Return (X, Y) of the center of cell containing provided text 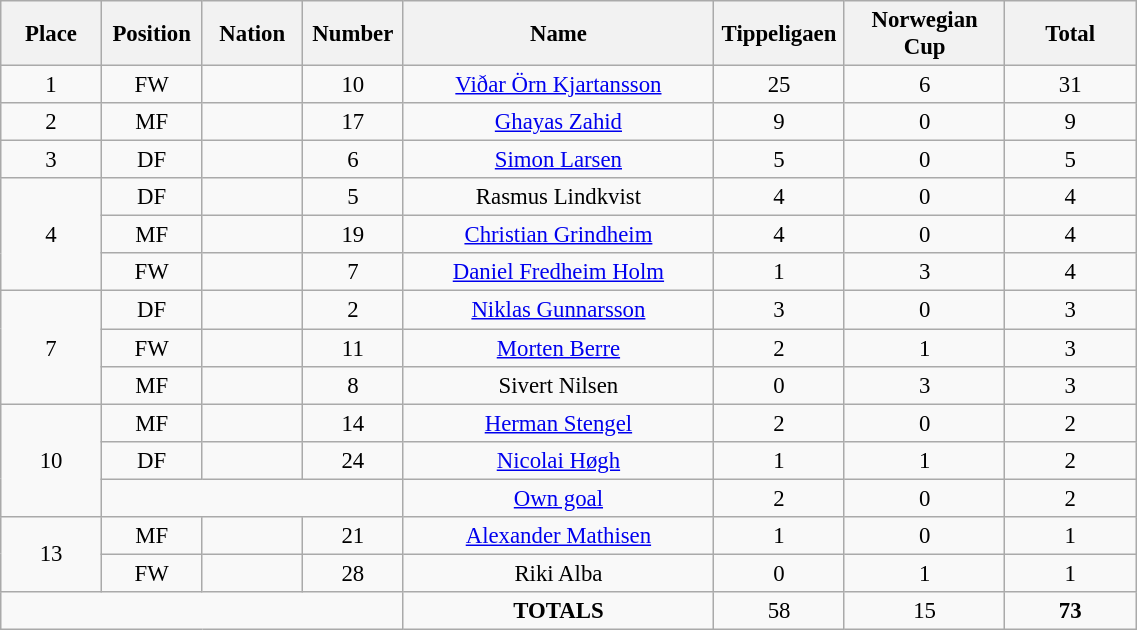
Rasmus Lindkvist (558, 197)
Ghayas Zahid (558, 122)
58 (780, 611)
Place (52, 34)
Own goal (558, 498)
13 (52, 554)
Sivert Nilsen (558, 385)
21 (354, 536)
15 (924, 611)
Tippeligaen (780, 34)
Position (152, 34)
8 (354, 385)
Niklas Gunnarsson (558, 310)
Riki Alba (558, 573)
Christian Grindheim (558, 235)
TOTALS (558, 611)
11 (354, 348)
19 (354, 235)
Nicolai Høgh (558, 460)
Name (558, 34)
31 (1070, 85)
Nation (252, 34)
Number (354, 34)
Norwegian Cup (924, 34)
17 (354, 122)
Daniel Fredheim Holm (558, 273)
Alexander Mathisen (558, 536)
Total (1070, 34)
Herman Stengel (558, 423)
Viðar Örn Kjartansson (558, 85)
Simon Larsen (558, 160)
73 (1070, 611)
28 (354, 573)
14 (354, 423)
25 (780, 85)
Morten Berre (558, 348)
24 (354, 460)
